Locate the cell with the specified text and output its (X, Y) center coordinate. 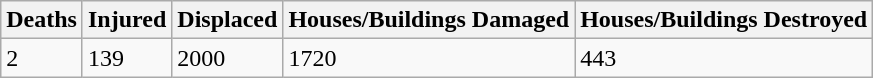
Houses/Buildings Destroyed (724, 20)
443 (724, 58)
139 (126, 58)
2 (42, 58)
Houses/Buildings Damaged (429, 20)
Displaced (228, 20)
1720 (429, 58)
2000 (228, 58)
Injured (126, 20)
Deaths (42, 20)
